Search for the cell housing the specified text and yield its (X, Y) center coordinate. 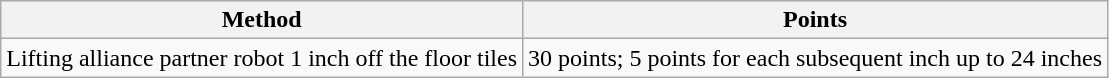
Points (816, 20)
30 points; 5 points for each subsequent inch up to 24 inches (816, 58)
Method (262, 20)
Lifting alliance partner robot 1 inch off the floor tiles (262, 58)
